Output the (x, y) coordinate of the center of the cell containing the given text.  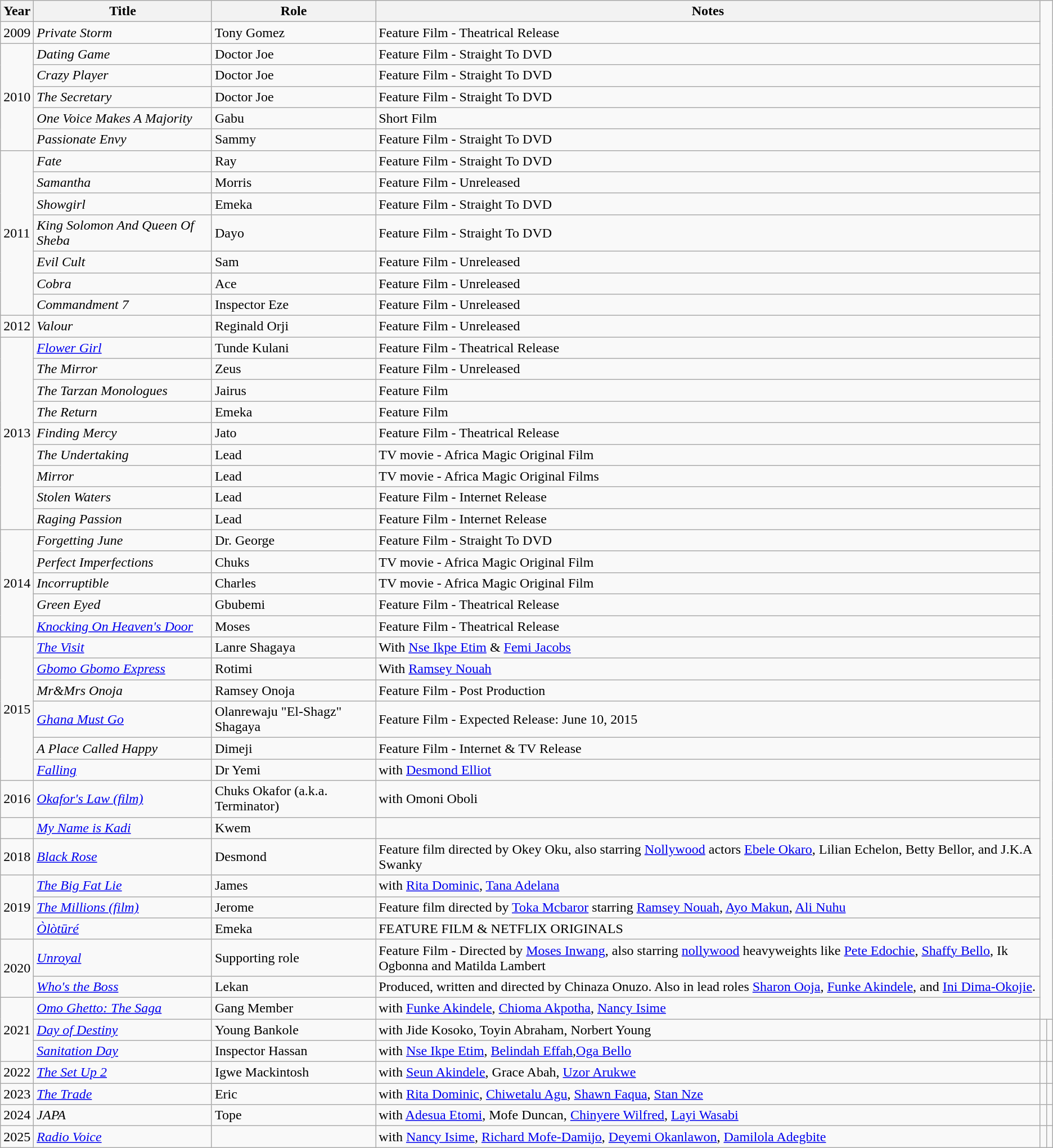
Produced, written and directed by Chinaza Onuzo. Also in lead roles Sharon Ooja, Funke Akindele, and Ini Dima-Okojie. (708, 986)
FEATURE FILM & NETFLIX ORIGINALS (708, 929)
Òlòtūré (123, 929)
2015 (17, 709)
2011 (17, 233)
Feature Film - Post Production (708, 690)
The Undertaking (123, 455)
Gbomo Gbomo Express (123, 669)
with Jide Kosoko, Toyin Abraham, Norbert Young (708, 1029)
Supporting role (294, 958)
The Mirror (123, 369)
Omo Ghetto: The Saga (123, 1008)
2010 (17, 97)
Gbubemi (294, 604)
Chuks (294, 562)
Jairus (294, 391)
2024 (17, 1115)
Dating Game (123, 54)
King Solomon And Queen Of Sheba (123, 233)
The Return (123, 412)
with Nse Ikpe Etim, Belindah Effah,Oga Bello (708, 1051)
Crazy Player (123, 75)
2022 (17, 1073)
Tony Gomez (294, 33)
Ace (294, 283)
Unroyal (123, 958)
Gabu (294, 118)
2025 (17, 1137)
TV movie - Africa Magic Original Films (708, 476)
Sam (294, 262)
with Funke Akindele, Chioma Akpotha, Nancy Isime (708, 1008)
Moses (294, 626)
JAPA (123, 1115)
The Secretary (123, 97)
Fate (123, 161)
2009 (17, 33)
Charles (294, 583)
with Adesua Etomi, Mofe Duncan, Chinyere Wilfred, Layi Wasabi (708, 1115)
The Visit (123, 648)
Finding Mercy (123, 433)
With Nse Ikpe Etim & Femi Jacobs (708, 648)
Tope (294, 1115)
Day of Destiny (123, 1029)
Role (294, 11)
The Set Up 2 (123, 1073)
Evil Cult (123, 262)
Valour (123, 326)
Lekan (294, 986)
Year (17, 11)
Zeus (294, 369)
With Ramsey Nouah (708, 669)
Feature film directed by Okey Oku, also starring Nollywood actors Ebele Okaro, Lilian Echelon, Betty Bellor, and J.K.A Swanky (708, 856)
Title (123, 11)
Feature Film - Expected Release: June 10, 2015 (708, 719)
Okafor's Law (film) (123, 799)
Radio Voice (123, 1137)
Mr&Mrs Onoja (123, 690)
Dimeji (294, 748)
Stolen Waters (123, 497)
2013 (17, 433)
with Seun Akindele, Grace Abah, Uzor Arukwe (708, 1073)
Morris (294, 182)
Jerome (294, 907)
with Desmond Elliot (708, 770)
Ghana Must Go (123, 719)
Inspector Eze (294, 305)
A Place Called Happy (123, 748)
with Rita Dominic, Chiwetalu Agu, Shawn Faqua, Stan Nze (708, 1094)
Ramsey Onoja (294, 690)
2020 (17, 968)
Olanrewaju "El-Shagz" Shagaya (294, 719)
Dr. George (294, 540)
Gang Member (294, 1008)
Ray (294, 161)
Inspector Hassan (294, 1051)
Mirror (123, 476)
Flower Girl (123, 348)
Feature Film - Directed by Moses Inwang, also starring nollywood heavyweights like Pete Edochie, Shaffy Bello, Ik Ogbonna and Matilda Lambert (708, 958)
Passionate Envy (123, 140)
Perfect Imperfections (123, 562)
Feature film directed by Toka Mcbaror starring Ramsey Nouah, Ayo Makun, Ali Nuhu (708, 907)
with Nancy Isime, Richard Mofe-Damijo, Deyemi Okanlawon, Damilola Adegbite (708, 1137)
Reginald Orji (294, 326)
The Millions (film) (123, 907)
My Name is Kadi (123, 828)
Tunde Kulani (294, 348)
Chuks Okafor (a.k.a. Terminator) (294, 799)
Desmond (294, 856)
Rotimi (294, 669)
Who's the Boss (123, 986)
2018 (17, 856)
Lanre Shagaya (294, 648)
2016 (17, 799)
One Voice Makes A Majority (123, 118)
James (294, 886)
Dayo (294, 233)
with Omoni Oboli (708, 799)
Samantha (123, 182)
2012 (17, 326)
Incorruptible (123, 583)
The Tarzan Monologues (123, 391)
Notes (708, 11)
Private Storm (123, 33)
Eric (294, 1094)
2019 (17, 907)
Kwem (294, 828)
Jato (294, 433)
Knocking On Heaven's Door (123, 626)
Forgetting June (123, 540)
Raging Passion (123, 519)
Cobra (123, 283)
Dr Yemi (294, 770)
The Trade (123, 1094)
Commandment 7 (123, 305)
Showgirl (123, 204)
Feature Film - Internet & TV Release (708, 748)
2014 (17, 583)
The Big Fat Lie (123, 886)
2023 (17, 1094)
Sammy (294, 140)
with Rita Dominic, Tana Adelana (708, 886)
Sanitation Day (123, 1051)
Young Bankole (294, 1029)
Igwe Mackintosh (294, 1073)
Short Film (708, 118)
Falling (123, 770)
Green Eyed (123, 604)
2021 (17, 1029)
Black Rose (123, 856)
